From the cell containing the given text, extract its center point as (x, y) coordinate. 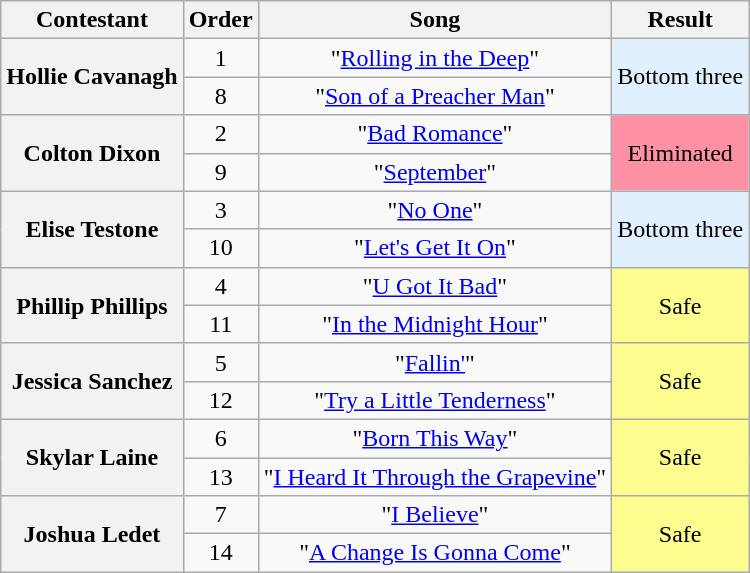
14 (220, 553)
6 (220, 438)
7 (220, 515)
"A Change Is Gonna Come" (434, 553)
"Son of a Preacher Man" (434, 96)
Phillip Phillips (92, 305)
5 (220, 362)
Jessica Sanchez (92, 381)
"No One" (434, 210)
"Bad Romance" (434, 134)
Song (434, 20)
Order (220, 20)
2 (220, 134)
10 (220, 248)
1 (220, 58)
"September" (434, 172)
"Fallin'" (434, 362)
Joshua Ledet (92, 534)
11 (220, 324)
Contestant (92, 20)
Result (680, 20)
Colton Dixon (92, 153)
Hollie Cavanagh (92, 77)
13 (220, 477)
8 (220, 96)
"Born This Way" (434, 438)
Skylar Laine (92, 457)
Eliminated (680, 153)
4 (220, 286)
"I Heard It Through the Grapevine" (434, 477)
"U Got It Bad" (434, 286)
9 (220, 172)
"Rolling in the Deep" (434, 58)
"I Believe" (434, 515)
"In the Midnight Hour" (434, 324)
Elise Testone (92, 229)
"Let's Get It On" (434, 248)
12 (220, 400)
"Try a Little Tenderness" (434, 400)
3 (220, 210)
